Extract the (X, Y) coordinate from the center of the cell holding the provided text.  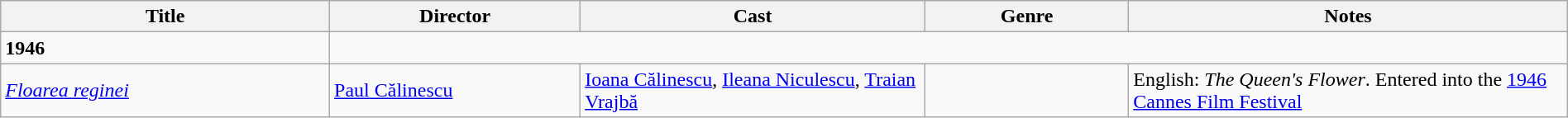
Genre (1026, 17)
Title (165, 17)
Cast (753, 17)
Notes (1348, 17)
Ioana Călinescu, Ileana Niculescu, Traian Vrajbă (753, 91)
English: The Queen's Flower. Entered into the 1946 Cannes Film Festival (1348, 91)
1946 (165, 48)
Floarea reginei (165, 91)
Director (455, 17)
Paul Călinescu (455, 91)
